For the text-containing cell, return its midpoint in [X, Y] coordinate format. 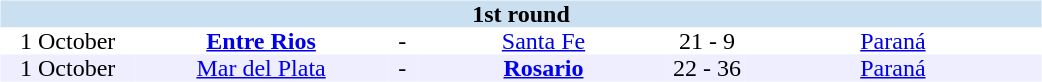
Rosario [544, 68]
1st round [520, 14]
22 - 36 [707, 68]
Santa Fe [544, 42]
Mar del Plata [262, 68]
Entre Rios [262, 42]
21 - 9 [707, 42]
